Locate the cell with the specified text and output its (x, y) center coordinate. 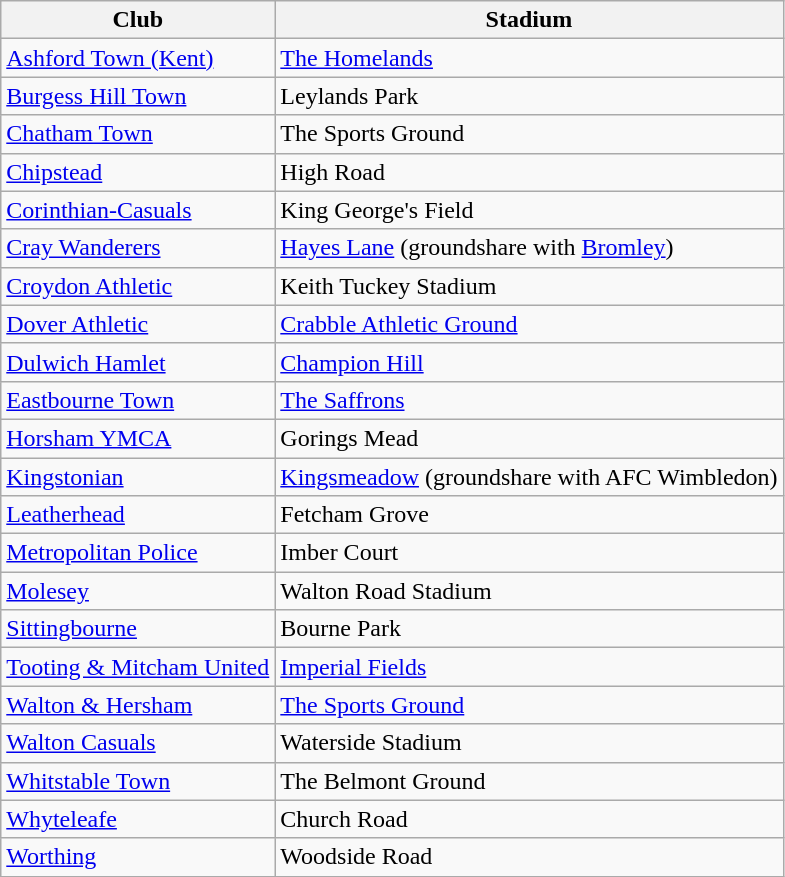
Imber Court (529, 553)
Eastbourne Town (138, 400)
Imperial Fields (529, 667)
Waterside Stadium (529, 743)
Walton & Hersham (138, 705)
Sittingbourne (138, 629)
Fetcham Grove (529, 515)
The Saffrons (529, 400)
Champion Hill (529, 362)
Dulwich Hamlet (138, 362)
Burgess Hill Town (138, 96)
Keith Tuckey Stadium (529, 286)
Church Road (529, 819)
Gorings Mead (529, 438)
Whyteleafe (138, 819)
Horsham YMCA (138, 438)
Kingstonian (138, 477)
Hayes Lane (groundshare with Bromley) (529, 248)
Leylands Park (529, 96)
Whitstable Town (138, 781)
Worthing (138, 857)
Croydon Athletic (138, 286)
Leatherhead (138, 515)
Chipstead (138, 172)
The Homelands (529, 58)
Bourne Park (529, 629)
Stadium (529, 20)
Walton Casuals (138, 743)
King George's Field (529, 210)
Tooting & Mitcham United (138, 667)
Club (138, 20)
Kingsmeadow (groundshare with AFC Wimbledon) (529, 477)
Ashford Town (Kent) (138, 58)
Woodside Road (529, 857)
Walton Road Stadium (529, 591)
Dover Athletic (138, 324)
High Road (529, 172)
Cray Wanderers (138, 248)
The Belmont Ground (529, 781)
Molesey (138, 591)
Chatham Town (138, 134)
Corinthian-Casuals (138, 210)
Metropolitan Police (138, 553)
Crabble Athletic Ground (529, 324)
